Provide the (X, Y) coordinate of the cell's center where the given text is located.  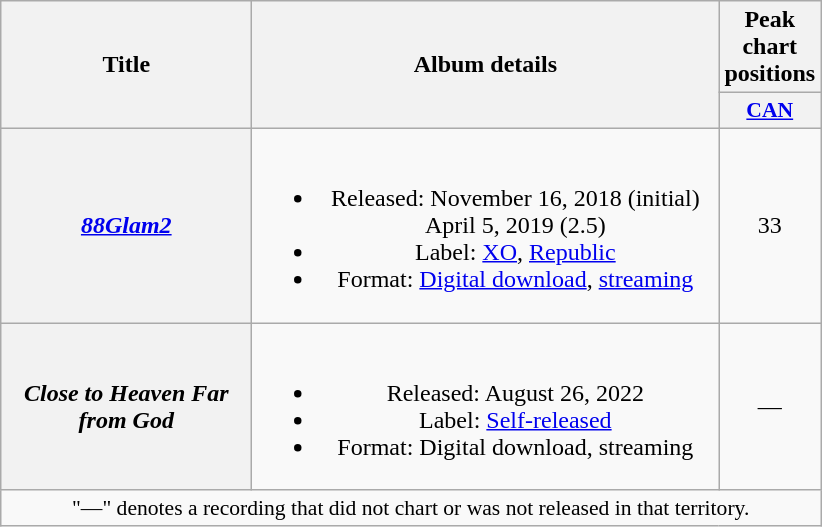
Title (126, 65)
Released: November 16, 2018 (initial) April 5, 2019 (2.5)Label: XO, RepublicFormat: Digital download, streaming (486, 225)
Album details (486, 65)
— (770, 406)
88Glam2 (126, 225)
Released: August 26, 2022Label: Self-releasedFormat: Digital download, streaming (486, 406)
33 (770, 225)
CAN (770, 111)
Peak chart positions (770, 47)
Close to Heaven Far from God (126, 406)
"—" denotes a recording that did not chart or was not released in that territory. (411, 508)
